Scan for the cell matching the given text and deliver its [x, y] coordinate at center. 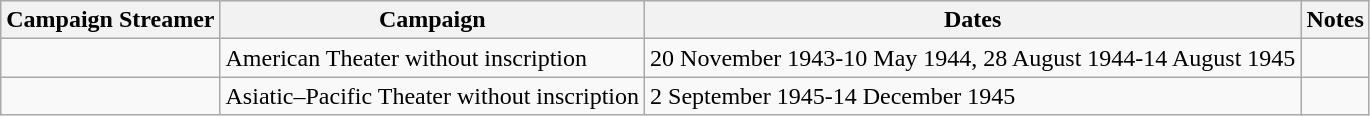
2 September 1945-14 December 1945 [973, 96]
Campaign [432, 20]
Asiatic–Pacific Theater without inscription [432, 96]
Campaign Streamer [110, 20]
Notes [1335, 20]
20 November 1943-10 May 1944, 28 August 1944-14 August 1945 [973, 58]
American Theater without inscription [432, 58]
Dates [973, 20]
